Scan for the cell matching the given text and deliver its [X, Y] coordinate at center. 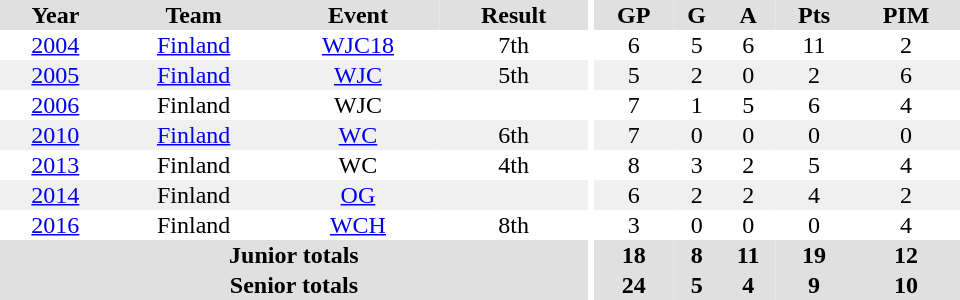
6th [513, 135]
A [748, 15]
12 [906, 255]
2004 [56, 45]
Senior totals [294, 285]
2016 [56, 225]
Event [358, 15]
10 [906, 285]
9 [814, 285]
PIM [906, 15]
2006 [56, 105]
Year [56, 15]
2013 [56, 165]
Result [513, 15]
G [696, 15]
2014 [56, 195]
WCH [358, 225]
24 [634, 285]
GP [634, 15]
5th [513, 75]
2010 [56, 135]
Team [194, 15]
Pts [814, 15]
19 [814, 255]
4th [513, 165]
Junior totals [294, 255]
OG [358, 195]
8th [513, 225]
7th [513, 45]
WJC18 [358, 45]
2005 [56, 75]
18 [634, 255]
1 [696, 105]
